Determine the (X, Y) coordinate at the center of the cell enclosing the given text.  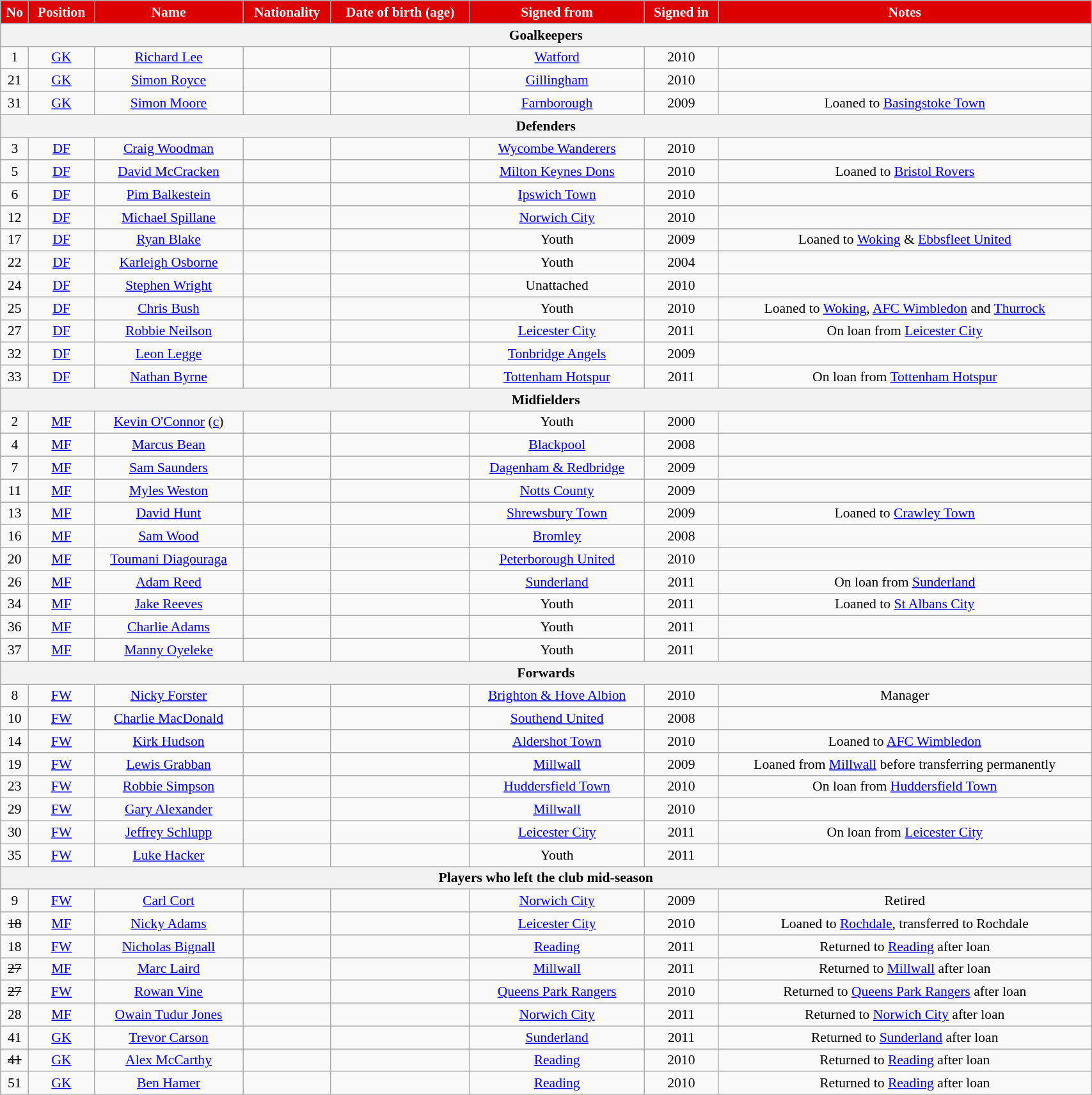
4 (15, 445)
Nicky Adams (169, 924)
Nationality (287, 12)
Marc Laird (169, 969)
33 (15, 377)
Pim Balkestein (169, 194)
Players who left the club mid-season (546, 878)
On loan from Huddersfield Town (905, 787)
19 (15, 764)
Sam Saunders (169, 468)
12 (15, 217)
Loaned to AFC Wimbledon (905, 741)
35 (15, 855)
Marcus Bean (169, 445)
Stephen Wright (169, 286)
Richard Lee (169, 58)
24 (15, 286)
13 (15, 514)
8 (15, 696)
Kevin O'Connor (c) (169, 422)
Peterborough United (557, 559)
31 (15, 104)
Robbie Neilson (169, 331)
30 (15, 833)
Jeffrey Schlupp (169, 833)
Blackpool (557, 445)
Manny Oyeleke (169, 650)
David McCracken (169, 172)
Goalkeepers (546, 35)
Signed in (681, 12)
Charlie MacDonald (169, 719)
17 (15, 240)
2 (15, 422)
Alex McCarthy (169, 1060)
Defenders (546, 126)
Notes (905, 12)
On loan from Sunderland (905, 582)
Ryan Blake (169, 240)
34 (15, 604)
Returned to Millwall after loan (905, 969)
Lewis Grabban (169, 764)
5 (15, 172)
Jake Reeves (169, 604)
Loaned from Millwall before transferring permanently (905, 764)
Trevor Carson (169, 1037)
Gillingham (557, 81)
Manager (905, 696)
Loaned to Crawley Town (905, 514)
1 (15, 58)
Simon Moore (169, 104)
10 (15, 719)
Returned to Norwich City after loan (905, 1015)
Unattached (557, 286)
22 (15, 263)
Loaned to St Albans City (905, 604)
Name (169, 12)
25 (15, 308)
Loaned to Woking, AFC Wimbledon and Thurrock (905, 308)
Luke Hacker (169, 855)
Carl Cort (169, 901)
Myles Weston (169, 491)
2000 (681, 422)
Southend United (557, 719)
Toumani Diagouraga (169, 559)
Milton Keynes Dons (557, 172)
Aldershot Town (557, 741)
Ben Hamer (169, 1083)
Midfielders (546, 400)
Farnborough (557, 104)
Nicholas Bignall (169, 947)
Watford (557, 58)
Returned to Queens Park Rangers after loan (905, 992)
6 (15, 194)
Loaned to Rochdale, transferred to Rochdale (905, 924)
Nicky Forster (169, 696)
Tottenham Hotspur (557, 377)
Karleigh Osborne (169, 263)
3 (15, 149)
Loaned to Basingstoke Town (905, 104)
37 (15, 650)
Signed from (557, 12)
Sam Wood (169, 537)
Charlie Adams (169, 627)
Nathan Byrne (169, 377)
Position (61, 12)
23 (15, 787)
51 (15, 1083)
11 (15, 491)
Robbie Simpson (169, 787)
Chris Bush (169, 308)
On loan from Tottenham Hotspur (905, 377)
Rowan Vine (169, 992)
Brighton & Hove Albion (557, 696)
No (15, 12)
20 (15, 559)
Leon Legge (169, 354)
Wycombe Wanderers (557, 149)
Loaned to Woking & Ebbsfleet United (905, 240)
Retired (905, 901)
32 (15, 354)
Tonbridge Angels (557, 354)
28 (15, 1015)
Notts County (557, 491)
29 (15, 810)
Dagenham & Redbridge (557, 468)
Huddersfield Town (557, 787)
16 (15, 537)
David Hunt (169, 514)
Kirk Hudson (169, 741)
Craig Woodman (169, 149)
2004 (681, 263)
14 (15, 741)
9 (15, 901)
Loaned to Bristol Rovers (905, 172)
Simon Royce (169, 81)
Shrewsbury Town (557, 514)
Returned to Sunderland after loan (905, 1037)
Bromley (557, 537)
Adam Reed (169, 582)
36 (15, 627)
21 (15, 81)
Queens Park Rangers (557, 992)
Forwards (546, 673)
Ipswich Town (557, 194)
Owain Tudur Jones (169, 1015)
7 (15, 468)
26 (15, 582)
Gary Alexander (169, 810)
Date of birth (age) (400, 12)
Michael Spillane (169, 217)
